Search for the cell housing the specified text and yield its [X, Y] center coordinate. 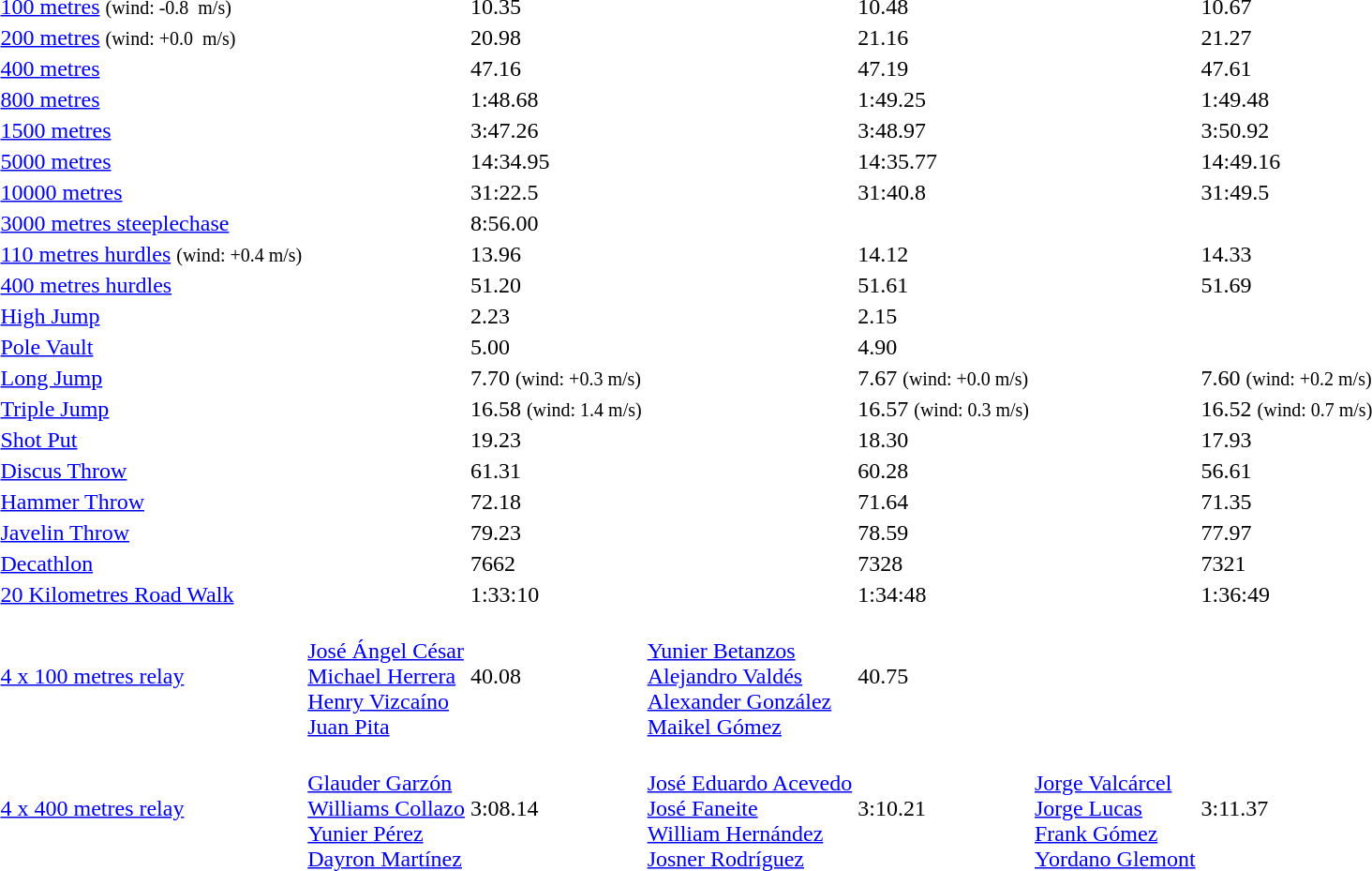
1:33:10 [556, 594]
78.59 [944, 533]
71.64 [944, 502]
40.08 [556, 676]
14:34.95 [556, 161]
José Ángel César Michael Herrera Henry Vizcaíno Juan Pita [386, 676]
51.61 [944, 285]
51.20 [556, 285]
31:22.5 [556, 192]
14:35.77 [944, 161]
20.98 [556, 38]
5.00 [556, 347]
19.23 [556, 440]
31:40.8 [944, 192]
2.15 [944, 316]
1:34:48 [944, 594]
3:48.97 [944, 130]
16.57 (wind: 0.3 m/s) [944, 409]
72.18 [556, 502]
47.16 [556, 68]
61.31 [556, 471]
7.67 (wind: +0.0 m/s) [944, 378]
79.23 [556, 533]
7662 [556, 563]
8:56.00 [556, 223]
60.28 [944, 471]
1:48.68 [556, 99]
4.90 [944, 347]
3:47.26 [556, 130]
16.58 (wind: 1.4 m/s) [556, 409]
7328 [944, 563]
7.70 (wind: +0.3 m/s) [556, 378]
18.30 [944, 440]
2.23 [556, 316]
13.96 [556, 254]
47.19 [944, 68]
Yunier Betanzos Alejandro Valdés Alexander González Maikel Gómez [750, 676]
21.16 [944, 38]
14.12 [944, 254]
1:49.25 [944, 99]
40.75 [944, 676]
